Scan for the cell matching the given text and deliver its (X, Y) coordinate at center. 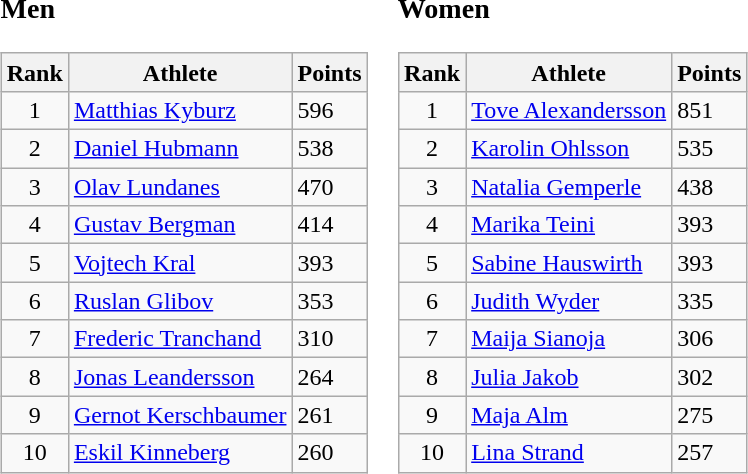
Tove Alexandersson (569, 110)
275 (710, 415)
Ruslan Glibov (180, 301)
596 (330, 110)
260 (330, 453)
306 (710, 339)
Gustav Bergman (180, 225)
310 (330, 339)
302 (710, 377)
Julia Jakob (569, 377)
261 (330, 415)
Maja Alm (569, 415)
257 (710, 453)
Jonas Leandersson (180, 377)
538 (330, 149)
438 (710, 187)
Karolin Ohlsson (569, 149)
Marika Teini (569, 225)
Olav Lundanes (180, 187)
Vojtech Kral (180, 263)
Lina Strand (569, 453)
Eskil Kinneberg (180, 453)
851 (710, 110)
264 (330, 377)
Matthias Kyburz (180, 110)
Daniel Hubmann (180, 149)
Maija Sianoja (569, 339)
Frederic Tranchand (180, 339)
Sabine Hauswirth (569, 263)
414 (330, 225)
Natalia Gemperle (569, 187)
470 (330, 187)
Gernot Kerschbaumer (180, 415)
353 (330, 301)
Judith Wyder (569, 301)
535 (710, 149)
335 (710, 301)
